Find where the given text appears and provide that cell's center as (x, y) coordinate. 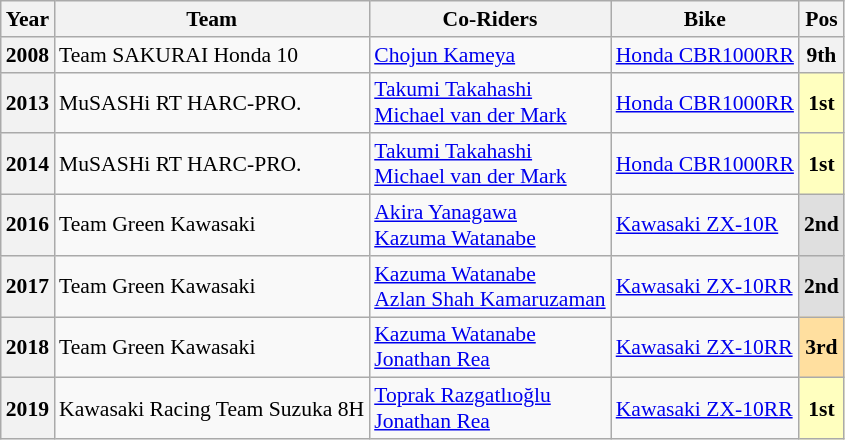
Toprak Razgatlıoğlu Jonathan Rea (490, 408)
Kawasaki Racing Team Suzuka 8H (212, 408)
Kazuma Watanabe Azlan Shah Kamaruzaman (490, 286)
2013 (28, 102)
Year (28, 19)
Bike (705, 19)
Kawasaki ZX-10R (705, 226)
Chojun Kameya (490, 55)
Pos (822, 19)
2019 (28, 408)
3rd (822, 348)
2017 (28, 286)
2014 (28, 164)
Kazuma Watanabe Jonathan Rea (490, 348)
Team SAKURAI Honda 10 (212, 55)
2016 (28, 226)
9th (822, 55)
Co-Riders (490, 19)
Akira Yanagawa Kazuma Watanabe (490, 226)
2018 (28, 348)
Team (212, 19)
2008 (28, 55)
